Extract the (x, y) coordinate from the center of the cell holding the provided text.  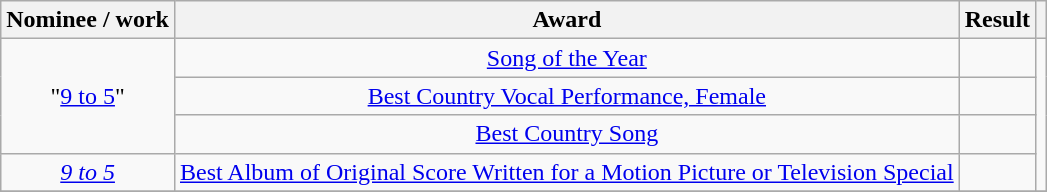
Award (566, 20)
Result (997, 20)
Best Country Song (566, 134)
Nominee / work (88, 20)
9 to 5 (88, 172)
Song of the Year (566, 58)
"9 to 5" (88, 96)
Best Country Vocal Performance, Female (566, 96)
Best Album of Original Score Written for a Motion Picture or Television Special (566, 172)
